For the text-containing cell, return its midpoint in (X, Y) coordinate format. 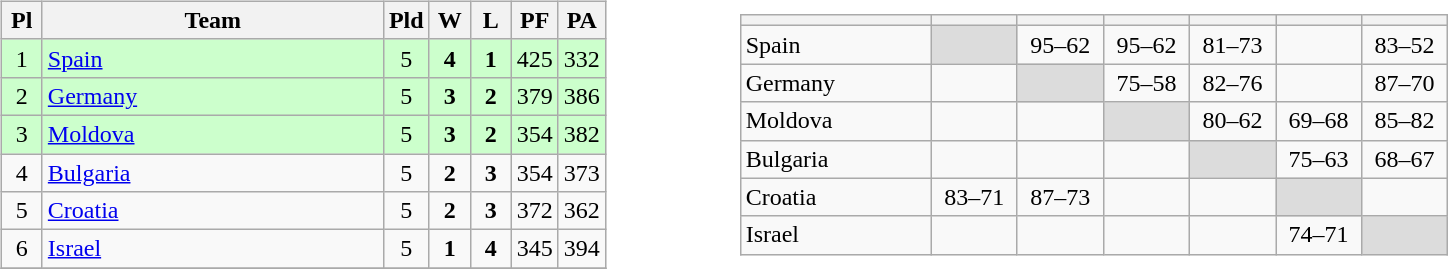
Pl (22, 20)
PF (534, 20)
345 (534, 249)
87–70 (1405, 83)
386 (582, 96)
382 (582, 134)
425 (534, 58)
80–62 (1232, 121)
PA (582, 20)
373 (582, 173)
332 (582, 58)
W (450, 20)
85–82 (1405, 121)
74–71 (1319, 235)
69–68 (1319, 121)
L (490, 20)
379 (534, 96)
362 (582, 211)
83–71 (974, 197)
394 (582, 249)
372 (534, 211)
68–67 (1405, 159)
81–73 (1232, 45)
Team (212, 20)
87–73 (1060, 197)
6 (22, 249)
Pld (406, 20)
75–58 (1146, 83)
75–63 (1319, 159)
83–52 (1405, 45)
82–76 (1232, 83)
